Extract the (x, y) coordinate from the center of the cell holding the provided text.  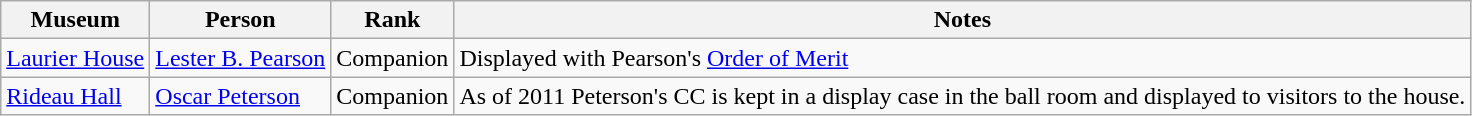
Rideau Hall (76, 96)
Museum (76, 20)
Laurier House (76, 58)
Oscar Peterson (240, 96)
Lester B. Pearson (240, 58)
Rank (392, 20)
As of 2011 Peterson's CC is kept in a display case in the ball room and displayed to visitors to the house. (962, 96)
Notes (962, 20)
Person (240, 20)
Displayed with Pearson's Order of Merit (962, 58)
